Identify which cell holds the provided text, then report its [X, Y] central coordinate. 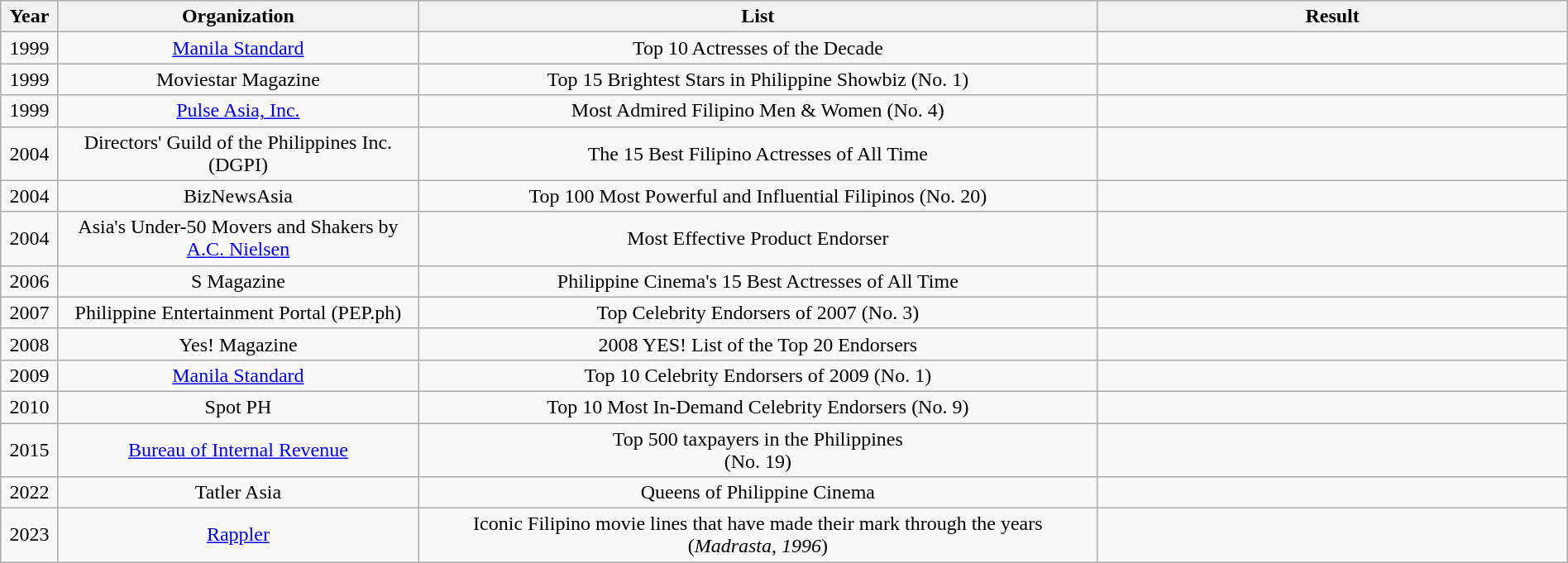
2023 [30, 536]
2007 [30, 313]
Spot PH [238, 407]
S Magazine [238, 281]
2015 [30, 450]
Top 15 Brightest Stars in Philippine Showbiz (No. 1) [758, 79]
2006 [30, 281]
Iconic Filipino movie lines that have made their mark through the years(Madrasta, 1996) [758, 536]
Pulse Asia, Inc. [238, 111]
Top 100 Most Powerful and Influential Filipinos (No. 20) [758, 196]
Directors' Guild of the Philippines Inc. (DGPI) [238, 154]
The 15 Best Filipino Actresses of All Time [758, 154]
2009 [30, 375]
2008 YES! List of the Top 20 Endorsers [758, 344]
Most Effective Product Endorser [758, 238]
Bureau of Internal Revenue [238, 450]
Result [1332, 17]
Tatler Asia [238, 493]
Top 10 Most In-Demand Celebrity Endorsers (No. 9) [758, 407]
Most Admired Filipino Men & Women (No. 4) [758, 111]
Rappler [238, 536]
Queens of Philippine Cinema [758, 493]
2010 [30, 407]
Top 500 taxpayers in the Philippines(No. 19) [758, 450]
BizNewsAsia [238, 196]
List [758, 17]
Philippine Cinema's 15 Best Actresses of All Time [758, 281]
2008 [30, 344]
Top 10 Celebrity Endorsers of 2009 (No. 1) [758, 375]
Year [30, 17]
Organization [238, 17]
2022 [30, 493]
Top 10 Actresses of the Decade [758, 48]
Asia's Under-50 Movers and Shakers by A.C. Nielsen [238, 238]
Moviestar Magazine [238, 79]
Yes! Magazine [238, 344]
Philippine Entertainment Portal (PEP.ph) [238, 313]
Top Celebrity Endorsers of 2007 (No. 3) [758, 313]
